Determine the (x, y) coordinate at the center of the cell enclosing the given text.  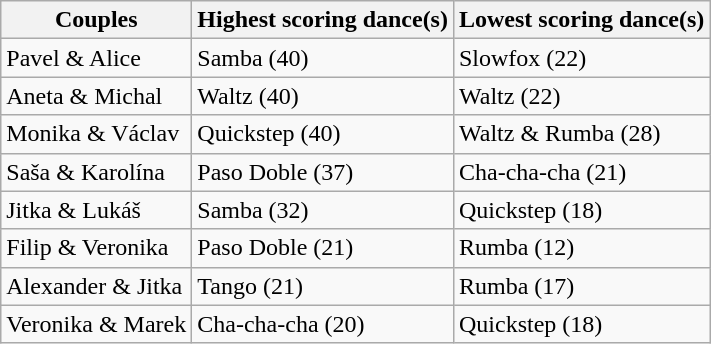
Veronika & Marek (96, 324)
Rumba (17) (581, 286)
Saša & Karolína (96, 172)
Pavel & Alice (96, 58)
Samba (32) (323, 210)
Samba (40) (323, 58)
Alexander & Jitka (96, 286)
Lowest scoring dance(s) (581, 20)
Filip & Veronika (96, 248)
Slowfox (22) (581, 58)
Quickstep (40) (323, 134)
Cha-cha-cha (20) (323, 324)
Cha-cha-cha (21) (581, 172)
Waltz (22) (581, 96)
Couples (96, 20)
Tango (21) (323, 286)
Highest scoring dance(s) (323, 20)
Rumba (12) (581, 248)
Waltz & Rumba (28) (581, 134)
Monika & Václav (96, 134)
Jitka & Lukáš (96, 210)
Waltz (40) (323, 96)
Paso Doble (21) (323, 248)
Paso Doble (37) (323, 172)
Aneta & Michal (96, 96)
